Detect which cell encompasses the target text, then output its [X, Y] center coordinate. 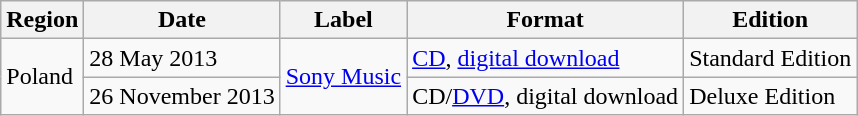
CD, digital download [546, 58]
28 May 2013 [182, 58]
Date [182, 20]
Edition [770, 20]
Sony Music [343, 77]
Region [42, 20]
Poland [42, 77]
Standard Edition [770, 58]
CD/DVD, digital download [546, 96]
Label [343, 20]
Format [546, 20]
26 November 2013 [182, 96]
Deluxe Edition [770, 96]
